For the text-containing cell, return its midpoint in [x, y] coordinate format. 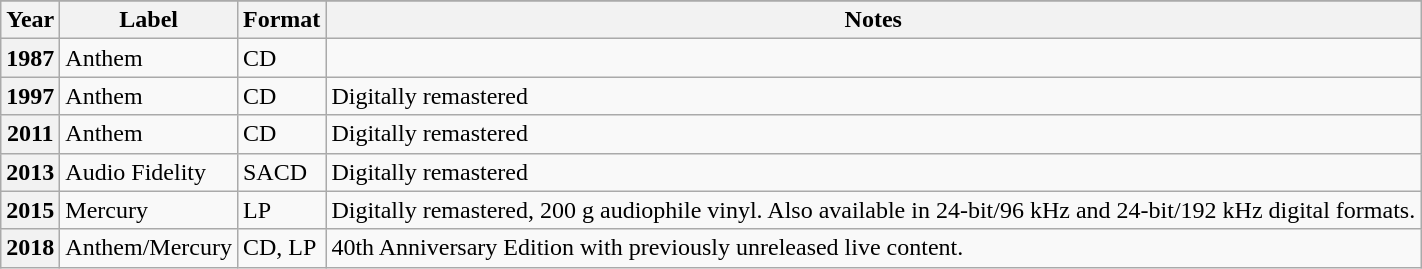
Anthem/Mercury [149, 248]
2011 [30, 134]
2018 [30, 248]
Mercury [149, 210]
Label [149, 20]
Format [281, 20]
1987 [30, 58]
2015 [30, 210]
Audio Fidelity [149, 172]
LP [281, 210]
Year [30, 20]
1997 [30, 96]
Notes [874, 20]
Digitally remastered, 200 g audiophile vinyl. Also available in 24-bit/96 kHz and 24-bit/192 kHz digital formats. [874, 210]
40th Anniversary Edition with previously unreleased live content. [874, 248]
2013 [30, 172]
CD, LP [281, 248]
SACD [281, 172]
